Scan for the cell matching the given text and deliver its (X, Y) coordinate at center. 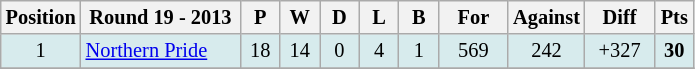
Position (41, 17)
14 (300, 51)
Diff (620, 17)
L (379, 17)
569 (474, 51)
+327 (620, 51)
Round 19 - 2013 (161, 17)
B (419, 17)
Pts (674, 17)
30 (674, 51)
D (340, 17)
0 (340, 51)
18 (260, 51)
242 (546, 51)
Northern Pride (161, 51)
4 (379, 51)
W (300, 17)
Against (546, 17)
P (260, 17)
For (474, 17)
